Provide the (x, y) coordinate of the cell's center where the given text is located.  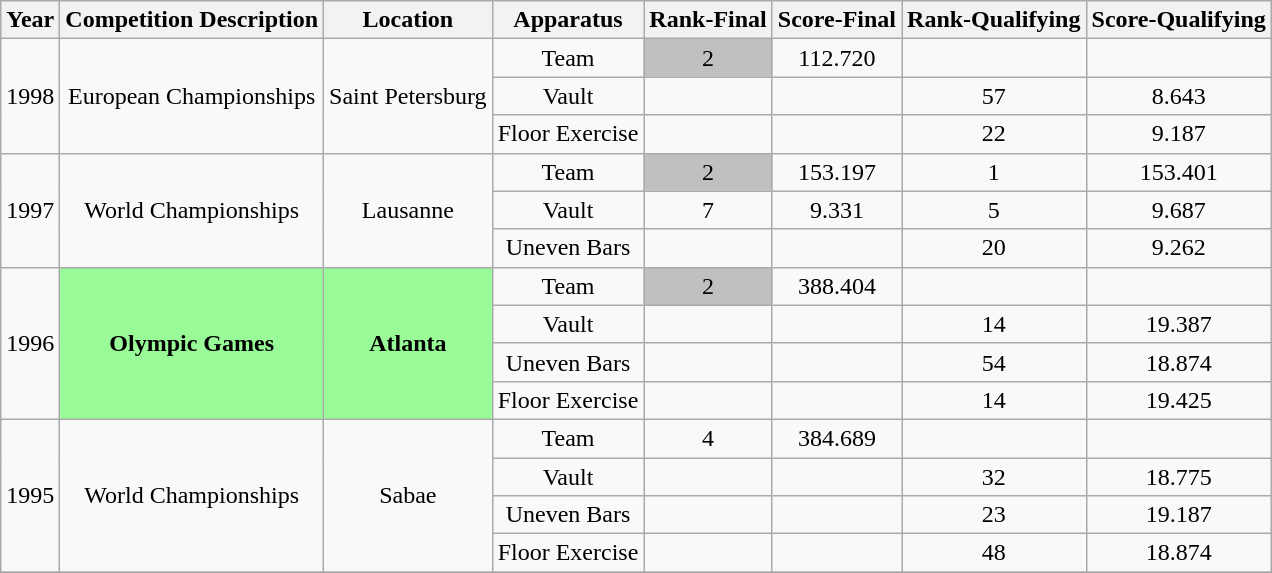
Score-Qualifying (1178, 20)
8.643 (1178, 96)
Atlanta (408, 343)
Score-Final (836, 20)
48 (994, 553)
Competition Description (192, 20)
9.262 (1178, 248)
1998 (30, 96)
19.425 (1178, 400)
1 (994, 172)
153.401 (1178, 172)
Lausanne (408, 210)
Olympic Games (192, 343)
23 (994, 515)
Year (30, 20)
22 (994, 134)
Rank-Final (708, 20)
1996 (30, 343)
20 (994, 248)
57 (994, 96)
7 (708, 210)
Sabae (408, 495)
Saint Petersburg (408, 96)
54 (994, 362)
1995 (30, 495)
European Championships (192, 96)
9.187 (1178, 134)
32 (994, 477)
Location (408, 20)
9.687 (1178, 210)
112.720 (836, 58)
Apparatus (568, 20)
19.387 (1178, 324)
1997 (30, 210)
5 (994, 210)
18.775 (1178, 477)
4 (708, 438)
9.331 (836, 210)
388.404 (836, 286)
384.689 (836, 438)
Rank-Qualifying (994, 20)
19.187 (1178, 515)
153.197 (836, 172)
